Detect which cell encompasses the target text, then output its [X, Y] center coordinate. 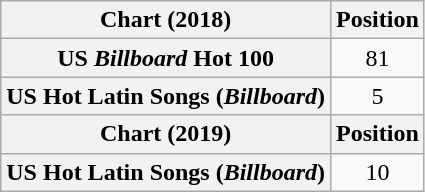
Chart (2019) [166, 134]
81 [378, 58]
Chart (2018) [166, 20]
5 [378, 96]
US Billboard Hot 100 [166, 58]
10 [378, 172]
